Capture the cell that displays the provided text and extract its [x, y] central coordinate. 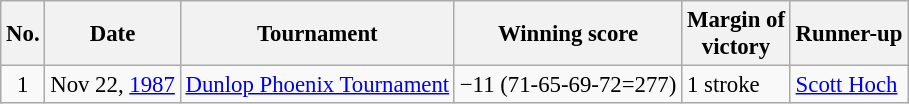
1 [23, 85]
Margin ofvictory [736, 34]
Dunlop Phoenix Tournament [317, 85]
1 stroke [736, 85]
Scott Hoch [848, 85]
−11 (71-65-69-72=277) [568, 85]
Nov 22, 1987 [112, 85]
Tournament [317, 34]
Runner-up [848, 34]
Winning score [568, 34]
Date [112, 34]
No. [23, 34]
